Identify which cell holds the provided text, then report its (x, y) central coordinate. 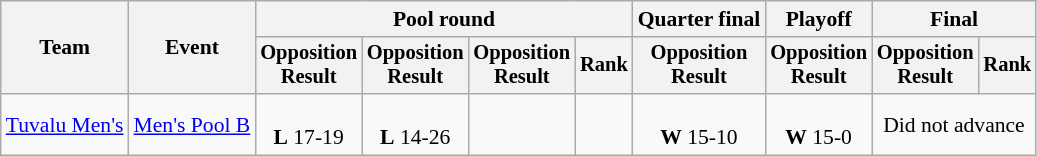
Final (954, 19)
Event (192, 48)
L 14-26 (416, 124)
Tuvalu Men's (65, 124)
Did not advance (954, 124)
Men's Pool B (192, 124)
W 15-0 (818, 124)
Playoff (818, 19)
W 15-10 (700, 124)
Quarter final (700, 19)
Team (65, 48)
L 17-19 (308, 124)
Pool round (444, 19)
